For the text-containing cell, return its midpoint in (x, y) coordinate format. 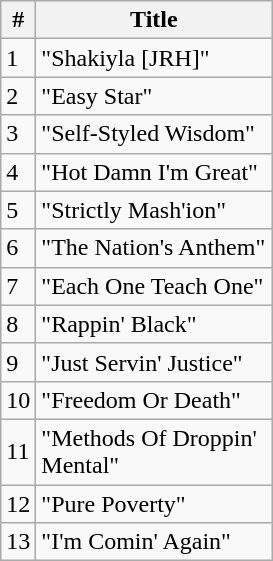
2 (18, 96)
6 (18, 248)
"Shakiyla [JRH]" (154, 58)
"Rappin' Black" (154, 324)
"Just Servin' Justice" (154, 362)
8 (18, 324)
5 (18, 210)
3 (18, 134)
"Freedom Or Death" (154, 400)
11 (18, 452)
1 (18, 58)
"Each One Teach One" (154, 286)
Title (154, 20)
"The Nation's Anthem" (154, 248)
"Strictly Mash'ion" (154, 210)
4 (18, 172)
9 (18, 362)
"Pure Poverty" (154, 503)
13 (18, 542)
"Hot Damn I'm Great" (154, 172)
"I'm Comin' Again" (154, 542)
10 (18, 400)
"Self-Styled Wisdom" (154, 134)
# (18, 20)
12 (18, 503)
"Easy Star" (154, 96)
"Methods Of Droppin' Mental" (154, 452)
7 (18, 286)
